For the text-containing cell, return its midpoint in (x, y) coordinate format. 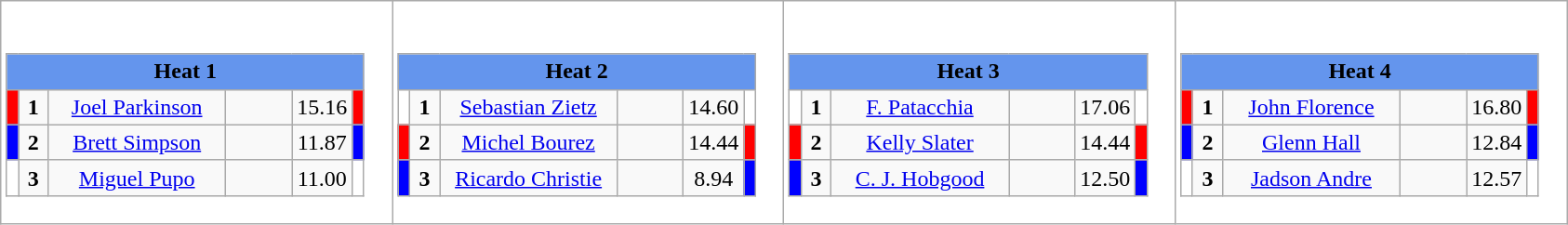
16.80 (1497, 107)
11.00 (322, 178)
Brett Simpson (138, 142)
12.57 (1497, 178)
C. J. Hobgood (921, 178)
Glenn Hall (1311, 142)
17.06 (1105, 107)
Heat 1 (185, 72)
Heat 1 1 Joel Parkinson 15.16 2 Brett Simpson 11.87 3 Miguel Pupo 11.00 (197, 112)
Michel Bourez (528, 142)
11.87 (322, 142)
Sebastian Zietz (528, 107)
Kelly Slater (921, 142)
12.50 (1105, 178)
John Florence (1311, 107)
Joel Parkinson (138, 107)
8.94 (714, 178)
12.84 (1497, 142)
Heat 3 1 F. Patacchia 17.06 2 Kelly Slater 14.44 3 C. J. Hobgood 12.50 (980, 112)
Jadson Andre (1311, 178)
Heat 4 (1360, 72)
Heat 2 (577, 72)
Miguel Pupo (138, 178)
15.16 (322, 107)
Heat 4 1 John Florence 16.80 2 Glenn Hall 12.84 3 Jadson Andre 12.57 (1371, 112)
14.60 (714, 107)
Heat 3 (968, 72)
F. Patacchia (921, 107)
Ricardo Christie (528, 178)
Heat 2 1 Sebastian Zietz 14.60 2 Michel Bourez 14.44 3 Ricardo Christie 8.94 (588, 112)
